Capture the cell that displays the provided text and extract its [x, y] central coordinate. 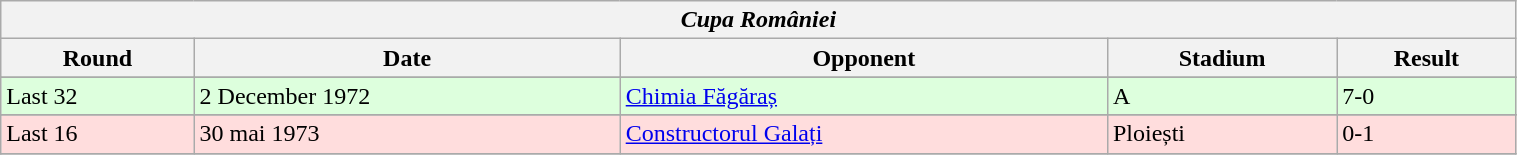
Ploiești [1222, 134]
Last 16 [98, 134]
Constructorul Galați [864, 134]
Last 32 [98, 96]
0-1 [1426, 134]
Result [1426, 58]
2 December 1972 [407, 96]
30 mai 1973 [407, 134]
Cupa României [758, 20]
7-0 [1426, 96]
Date [407, 58]
Chimia Făgăraș [864, 96]
Opponent [864, 58]
A [1222, 96]
Stadium [1222, 58]
Round [98, 58]
